Capture the cell that displays the provided text and extract its (X, Y) central coordinate. 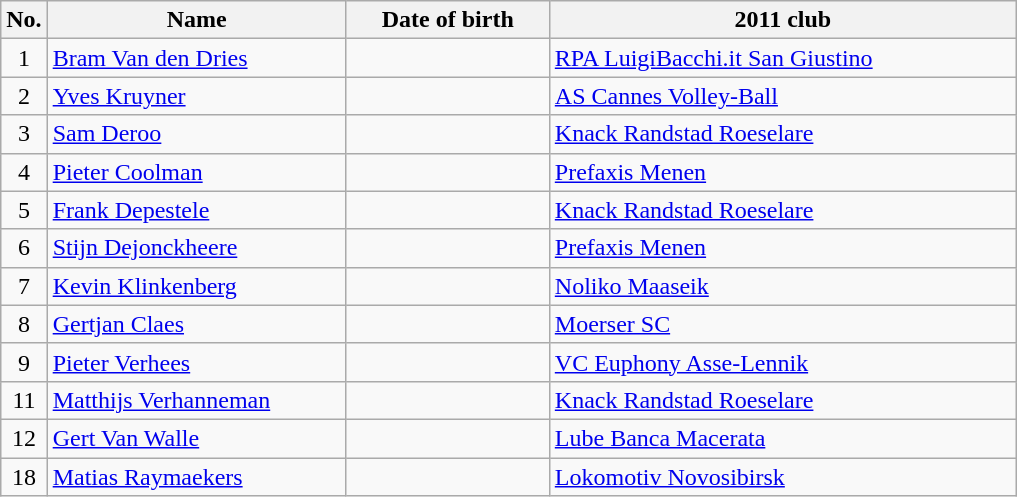
RPA LuigiBacchi.it San Giustino (782, 58)
3 (24, 134)
Gert Van Walle (196, 438)
AS Cannes Volley-Ball (782, 96)
Bram Van den Dries (196, 58)
Lokomotiv Novosibirsk (782, 477)
7 (24, 286)
No. (24, 20)
Name (196, 20)
12 (24, 438)
6 (24, 248)
Stijn Dejonckheere (196, 248)
Pieter Coolman (196, 172)
Sam Deroo (196, 134)
Gertjan Claes (196, 324)
VC Euphony Asse-Lennik (782, 362)
Pieter Verhees (196, 362)
2 (24, 96)
Moerser SC (782, 324)
Matias Raymaekers (196, 477)
Lube Banca Macerata (782, 438)
Kevin Klinkenberg (196, 286)
5 (24, 210)
Matthijs Verhanneman (196, 400)
11 (24, 400)
2011 club (782, 20)
Date of birth (448, 20)
8 (24, 324)
18 (24, 477)
Yves Kruyner (196, 96)
9 (24, 362)
4 (24, 172)
1 (24, 58)
Frank Depestele (196, 210)
Noliko Maaseik (782, 286)
